Search for the cell housing the specified text and yield its (X, Y) center coordinate. 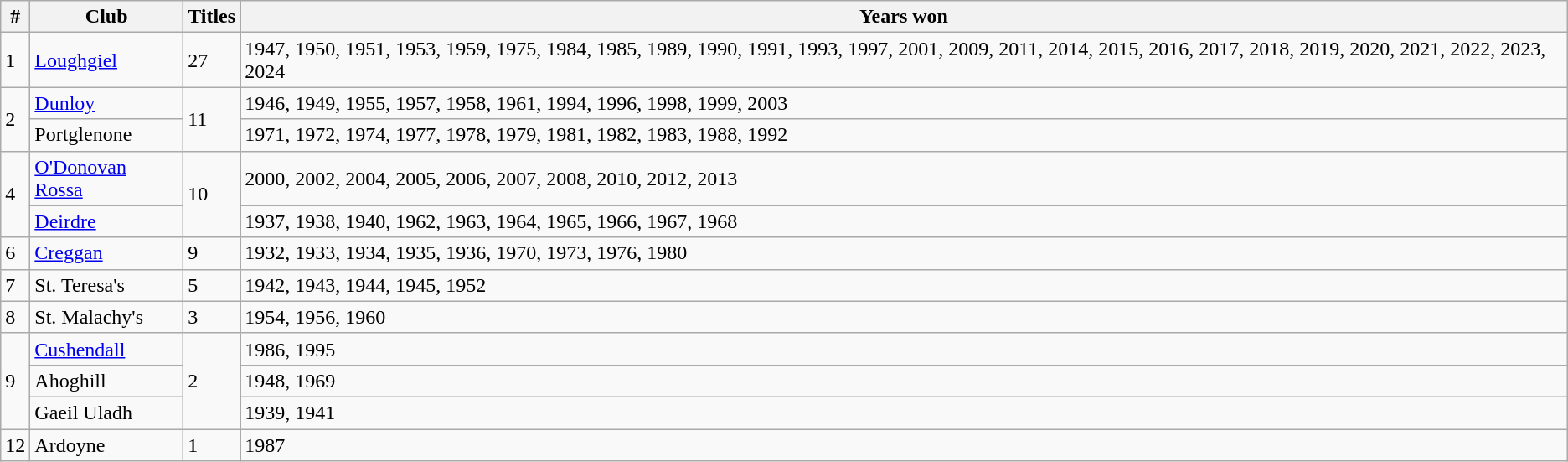
1986, 1995 (905, 349)
27 (212, 60)
6 (15, 253)
7 (15, 285)
2000, 2002, 2004, 2005, 2006, 2007, 2008, 2010, 2012, 2013 (905, 178)
1948, 1969 (905, 381)
12 (15, 445)
1946, 1949, 1955, 1957, 1958, 1961, 1994, 1996, 1998, 1999, 2003 (905, 103)
8 (15, 317)
St. Malachy's (107, 317)
5 (212, 285)
Creggan (107, 253)
11 (212, 119)
1932, 1933, 1934, 1935, 1936, 1970, 1973, 1976, 1980 (905, 253)
1942, 1943, 1944, 1945, 1952 (905, 285)
10 (212, 195)
O'Donovan Rossa (107, 178)
4 (15, 195)
Cushendall (107, 349)
# (15, 17)
1971, 1972, 1974, 1977, 1978, 1979, 1981, 1982, 1983, 1988, 1992 (905, 135)
Club (107, 17)
Portglenone (107, 135)
1954, 1956, 1960 (905, 317)
Loughgiel (107, 60)
1937, 1938, 1940, 1962, 1963, 1964, 1965, 1966, 1967, 1968 (905, 221)
St. Teresa's (107, 285)
3 (212, 317)
Titles (212, 17)
1939, 1941 (905, 413)
Gaeil Uladh (107, 413)
Ardoyne (107, 445)
Deirdre (107, 221)
Dunloy (107, 103)
1987 (905, 445)
Ahoghill (107, 381)
Years won (905, 17)
